From the cell containing the given text, extract its center point as [x, y] coordinate. 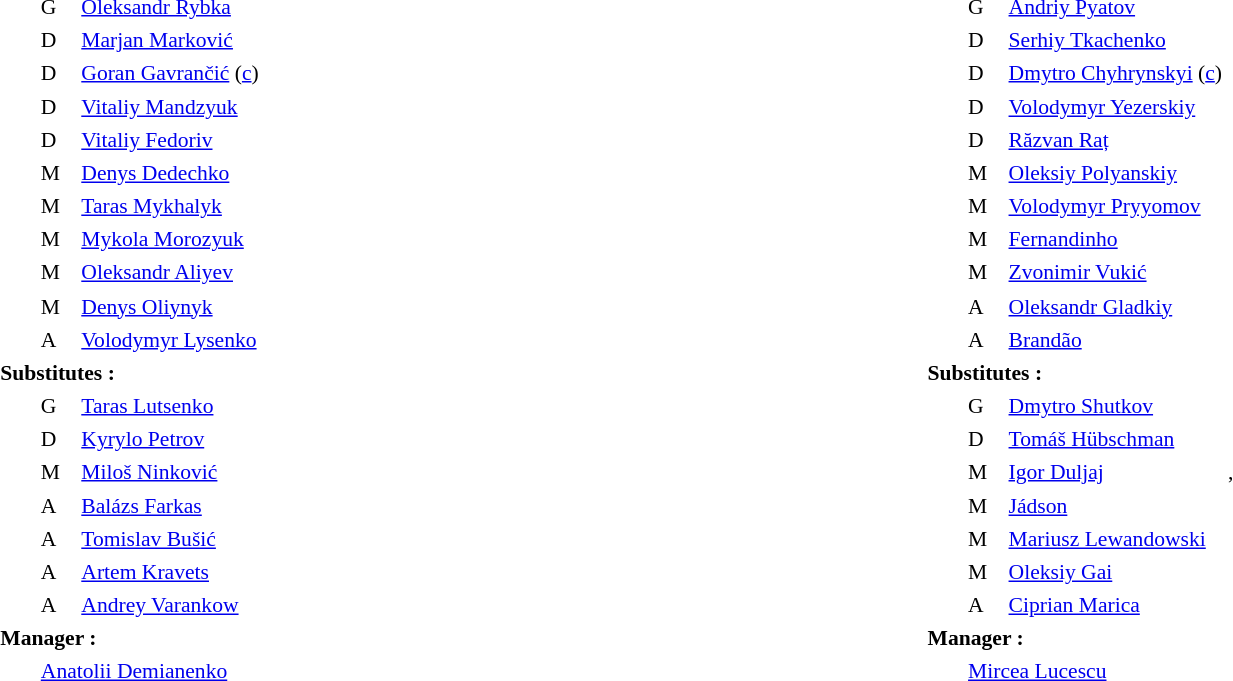
Volodymyr Lysenko [170, 339]
Denys Dedechko [170, 172]
Vitaliy Fedoriv [170, 139]
Taras Mykhalyk [170, 206]
Oleksiy Gai [1116, 571]
Igor Duljaj [1116, 472]
Volodymyr Yezerskiy [1116, 106]
Zvonimir Vukić [1116, 272]
Kyrylo Petrov [170, 438]
Tomáš Hübschman [1116, 438]
Goran Gavrančić (c) [170, 73]
Artem Kravets [170, 571]
, [1230, 472]
Substitutes : [134, 372]
Miloš Ninković [170, 472]
Fernandinho [1116, 239]
Vitaliy Mandzyuk [170, 106]
Dmytro Chyhrynskyi (c) [1116, 73]
Ciprian Marica [1116, 604]
Jádson [1116, 505]
Manager : [134, 638]
Dmytro Shutkov [1116, 405]
Tomislav Bušić [170, 538]
Oleksandr Gladkiy [1116, 305]
Răzvan Raț [1116, 139]
Mariusz Lewandowski [1116, 538]
Oleksandr Aliyev [170, 272]
Taras Lutsenko [170, 405]
Denys Oliynyk [170, 305]
Serhiy Tkachenko [1116, 39]
Andrey Varankow [170, 604]
Mykola Morozyuk [170, 239]
Volodymyr Pryyomov [1116, 206]
Marjan Marković [170, 39]
Oleksiy Polyanskiy [1116, 172]
Balázs Farkas [170, 505]
Brandão [1116, 339]
